For the text-containing cell, return its midpoint in [X, Y] coordinate format. 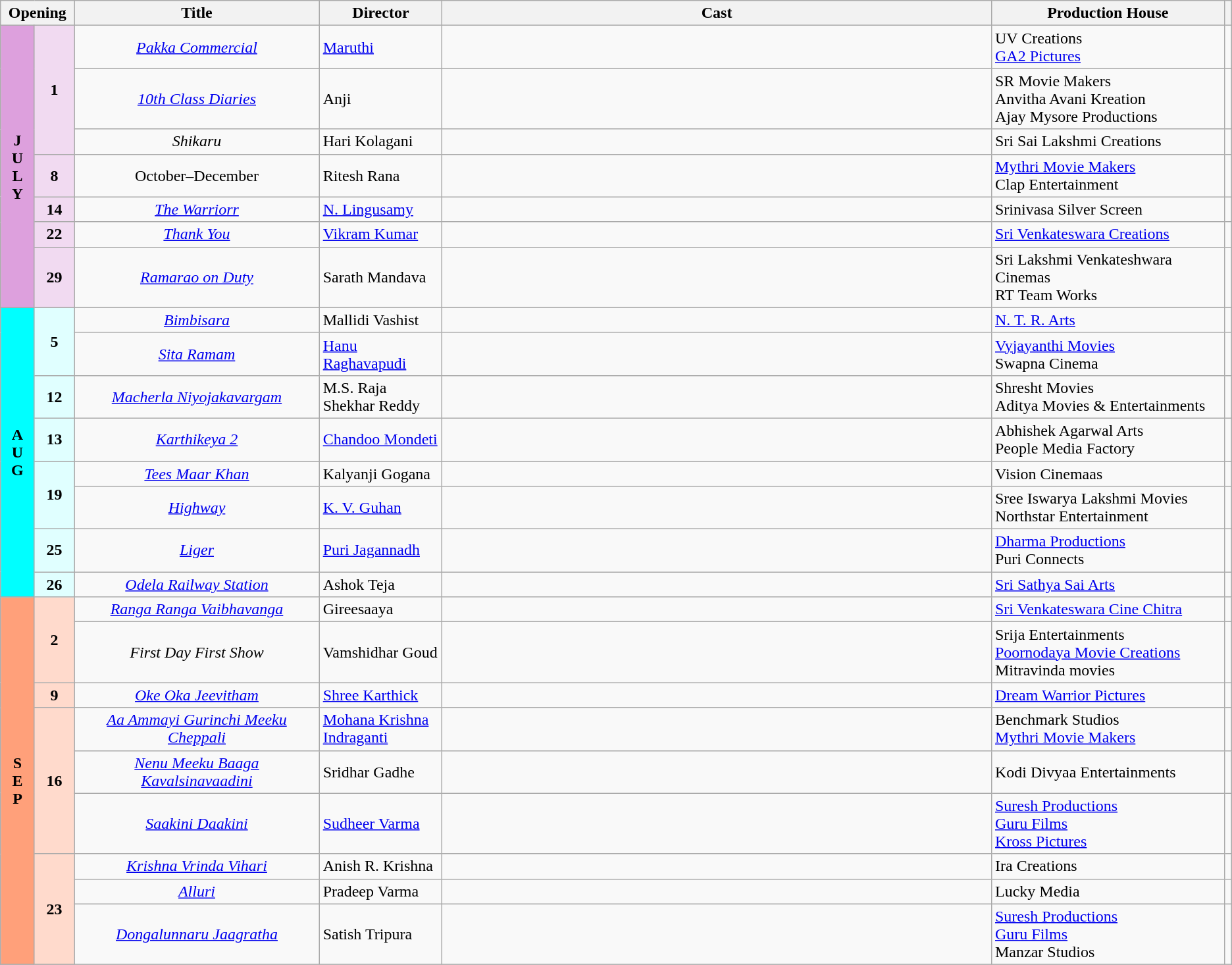
Sarath Mandava [380, 277]
Anji [380, 99]
Vision Cinemaas [1108, 473]
25 [54, 550]
Srija EntertainmentsPoornodaya Movie CreationsMitravinda movies [1108, 652]
K. V. Guhan [380, 508]
14 [54, 209]
Tees Maar Khan [197, 473]
Sudheer Varma [380, 823]
Nenu Meeku Baaga Kavalsinavaadini [197, 771]
Benchmark StudiosMythri Movie Makers [1108, 729]
1 [54, 90]
Saakini Daakini [197, 823]
Mohana Krishna Indraganti [380, 729]
Sri Lakshmi Venkateshwara CinemasRT Team Works [1108, 277]
Bimbisara [197, 320]
10th Class Diaries [197, 99]
5 [54, 341]
23 [54, 909]
Sri Venkateswara Creations [1108, 234]
26 [54, 585]
2 [54, 640]
Puri Jagannadh [380, 550]
Pradeep Varma [380, 891]
Gireesaaya [380, 610]
Ranga Ranga Vaibhavanga [197, 610]
Shree Karthick [380, 695]
The Warriorr [197, 209]
Ashok Teja [380, 585]
Ramarao on Duty [197, 277]
Ritesh Rana [380, 175]
Shresht MoviesAditya Movies & Entertainments [1108, 396]
Sridhar Gadhe [380, 771]
19 [54, 495]
Suresh ProductionsGuru FilmsManzar Studios [1108, 934]
Chandoo Mondeti [380, 440]
Vamshidhar Goud [380, 652]
Ira Creations [1108, 866]
Mythri Movie MakersClap Entertainment [1108, 175]
Shikaru [197, 142]
Vikram Kumar [380, 234]
Vyjayanthi MoviesSwapna Cinema [1108, 354]
Aa Ammayi Gurinchi Meeku Cheppali [197, 729]
Dongalunnaru Jaagratha [197, 934]
SEP [17, 781]
Maruthi [380, 47]
Sree Iswarya Lakshmi MoviesNorthstar Entertainment [1108, 508]
Director [380, 13]
12 [54, 396]
Sita Ramam [197, 354]
Liger [197, 550]
Karthikeya 2 [197, 440]
JULY [17, 167]
Oke Oka Jeevitham [197, 695]
Kodi Divyaa Entertainments [1108, 771]
Dream Warrior Pictures [1108, 695]
N. Lingusamy [380, 209]
Sri Sai Lakshmi Creations [1108, 142]
Hari Kolagani [380, 142]
Macherla Niyojakavargam [197, 396]
Cast [717, 13]
Pakka Commercial [197, 47]
Anish R. Krishna [380, 866]
Sri Sathya Sai Arts [1108, 585]
October–December [197, 175]
N. T. R. Arts [1108, 320]
Abhishek Agarwal Arts People Media Factory [1108, 440]
Sri Venkateswara Cine Chitra [1108, 610]
Suresh ProductionsGuru FilmsKross Pictures [1108, 823]
22 [54, 234]
Hanu Raghavapudi [380, 354]
29 [54, 277]
Highway [197, 508]
Dharma ProductionsPuri Connects [1108, 550]
Odela Railway Station [197, 585]
16 [54, 781]
M.S. Raja Shekhar Reddy [380, 396]
Thank You [197, 234]
AUG [17, 452]
Title [197, 13]
8 [54, 175]
Satish Tripura [380, 934]
Lucky Media [1108, 891]
9 [54, 695]
Kalyanji Gogana [380, 473]
UV CreationsGA2 Pictures [1108, 47]
First Day First Show [197, 652]
Srinivasa Silver Screen [1108, 209]
Mallidi Vashist [380, 320]
Opening [38, 13]
Krishna Vrinda Vihari [197, 866]
Alluri [197, 891]
SR Movie MakersAnvitha Avani KreationAjay Mysore Productions [1108, 99]
13 [54, 440]
Production House [1108, 13]
